From the cell containing the given text, extract its center point as [X, Y] coordinate. 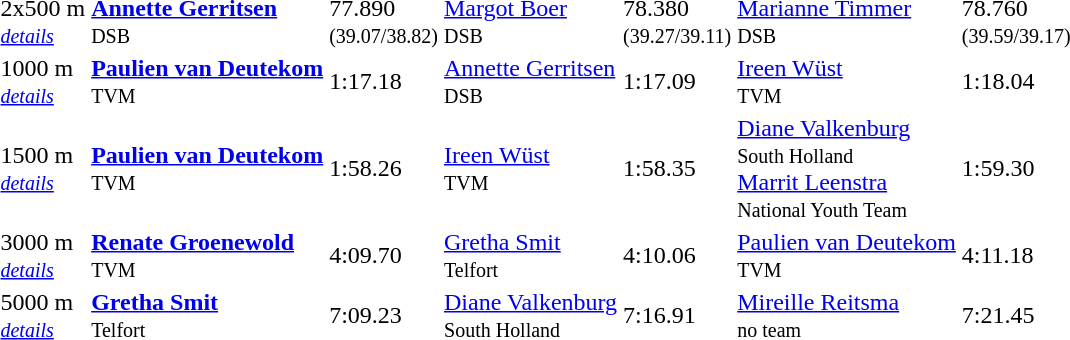
1:58.26 [384, 168]
Renate GroenewoldTVM [208, 256]
Gretha SmitTelfort [531, 256]
Diane ValkenburgSouth HollandMarrit LeenstraNational Youth Team [847, 168]
1:17.09 [678, 82]
4:09.70 [384, 256]
4:10.06 [678, 256]
1:58.35 [678, 168]
Annette GerritsenDSB [531, 82]
1:17.18 [384, 82]
